Determine the (x, y) coordinate at the center of the cell enclosing the given text.  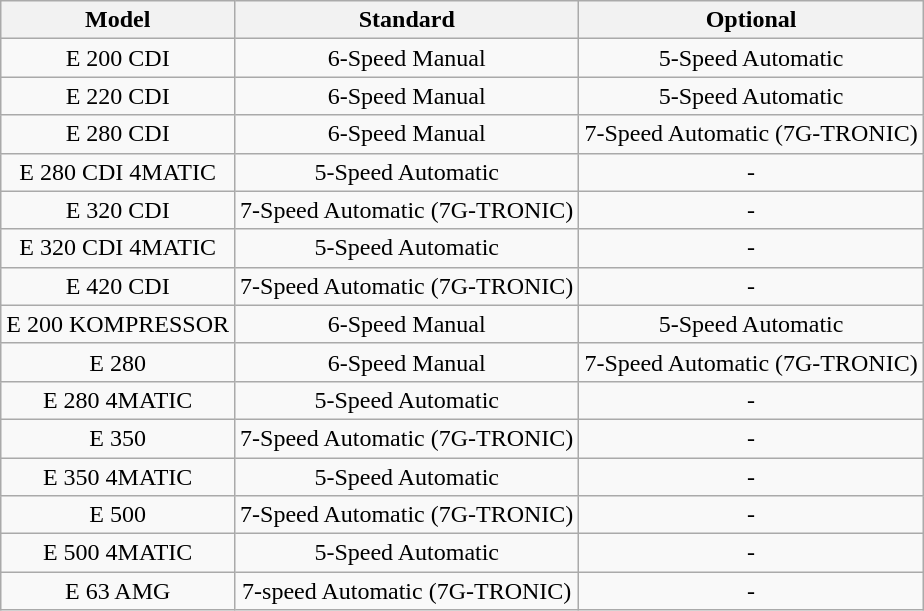
E 280 CDI 4MATIC (118, 172)
E 500 4MATIC (118, 553)
E 200 CDI (118, 58)
E 350 4MATIC (118, 477)
E 500 (118, 515)
E 220 CDI (118, 96)
E 350 (118, 438)
E 280 CDI (118, 134)
E 420 CDI (118, 286)
Standard (407, 20)
7-speed Automatic (7G-TRONIC) (407, 591)
E 280 (118, 362)
E 320 CDI 4MATIC (118, 248)
E 280 4MATIC (118, 400)
E 320 CDI (118, 210)
E 63 AMG (118, 591)
Optional (751, 20)
E 200 KOMPRESSOR (118, 324)
Model (118, 20)
